Provide the (x, y) coordinate of the cell's center where the given text is located.  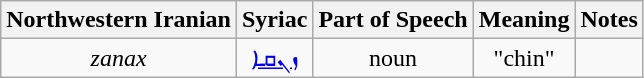
noun (393, 58)
ܙܢܩܐ (274, 58)
Notes (609, 20)
Meaning (524, 20)
Part of Speech (393, 20)
Syriac (274, 20)
zanax (119, 58)
"chin" (524, 58)
Northwestern Iranian (119, 20)
